Detect which cell encompasses the target text, then output its [X, Y] center coordinate. 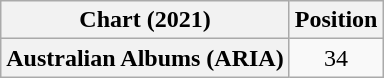
Chart (2021) [145, 20]
34 [336, 58]
Position [336, 20]
Australian Albums (ARIA) [145, 58]
